Scan for the cell matching the given text and deliver its (x, y) coordinate at center. 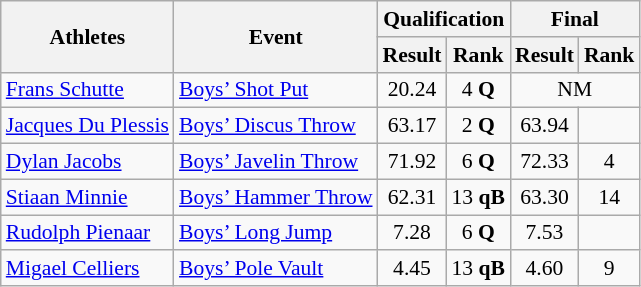
9 (610, 269)
Jacques Du Plessis (88, 126)
Stiaan Minnie (88, 197)
4 (610, 162)
63.30 (544, 197)
Migael Celliers (88, 269)
Boys’ Hammer Throw (276, 197)
Boys’ Javelin Throw (276, 162)
62.31 (412, 197)
72.33 (544, 162)
NM (574, 90)
20.24 (412, 90)
Event (276, 36)
4.60 (544, 269)
Boys’ Shot Put (276, 90)
Frans Schutte (88, 90)
63.94 (544, 126)
4 Q (478, 90)
Rudolph Pienaar (88, 233)
2 Q (478, 126)
Qualification (444, 19)
7.53 (544, 233)
14 (610, 197)
Dylan Jacobs (88, 162)
Boys’ Discus Throw (276, 126)
7.28 (412, 233)
4.45 (412, 269)
Athletes (88, 36)
Boys’ Long Jump (276, 233)
Final (574, 19)
71.92 (412, 162)
63.17 (412, 126)
Boys’ Pole Vault (276, 269)
